Output the (x, y) coordinate of the center of the cell containing the given text.  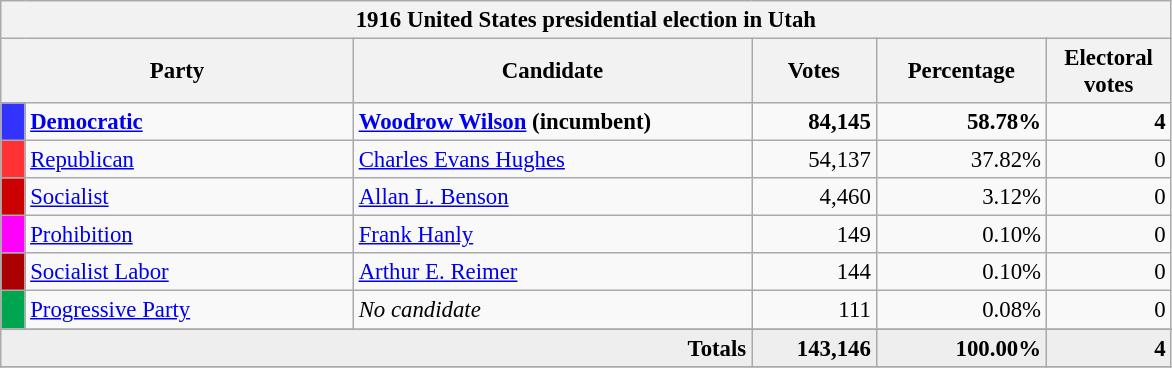
84,145 (814, 122)
111 (814, 310)
3.12% (961, 197)
Totals (376, 348)
Candidate (552, 72)
37.82% (961, 160)
Party (178, 72)
54,137 (814, 160)
4,460 (814, 197)
No candidate (552, 310)
Democratic (189, 122)
Prohibition (189, 235)
Progressive Party (189, 310)
144 (814, 273)
1916 United States presidential election in Utah (586, 20)
Allan L. Benson (552, 197)
Republican (189, 160)
Socialist (189, 197)
Frank Hanly (552, 235)
149 (814, 235)
Socialist Labor (189, 273)
Electoral votes (1108, 72)
Percentage (961, 72)
Arthur E. Reimer (552, 273)
143,146 (814, 348)
58.78% (961, 122)
0.08% (961, 310)
100.00% (961, 348)
Votes (814, 72)
Charles Evans Hughes (552, 160)
Woodrow Wilson (incumbent) (552, 122)
